Provide the [X, Y] coordinate of the cell's center where the given text is located.  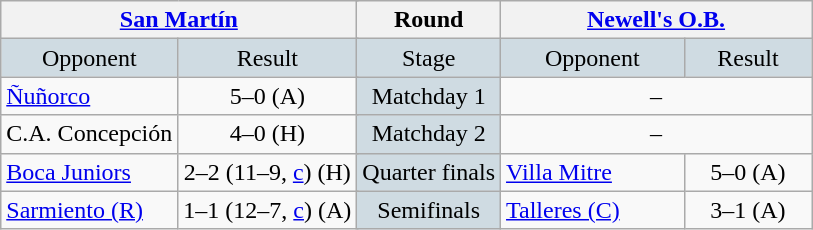
Talleres (C) [593, 210]
Ñuñorco [90, 96]
1–1 (12–7, c) (A) [268, 210]
Villa Mitre [593, 172]
Semifinals [429, 210]
Stage [429, 58]
C.A. Concepción [90, 134]
Newell's O.B. [656, 20]
Quarter finals [429, 172]
Sarmiento (R) [90, 210]
3–1 (A) [748, 210]
4–0 (H) [268, 134]
2–2 (11–9, c) (H) [268, 172]
Matchday 2 [429, 134]
Matchday 1 [429, 96]
San Martín [179, 20]
Boca Juniors [90, 172]
Round [429, 20]
